Detect which cell encompasses the target text, then output its [X, Y] center coordinate. 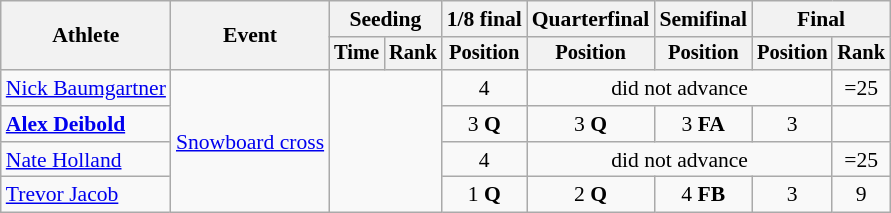
1/8 final [484, 19]
Seeding [385, 19]
2 Q [591, 195]
Quarterfinal [591, 19]
3 FA [703, 124]
4 FB [703, 195]
Athlete [86, 36]
Nick Baumgartner [86, 88]
Nate Holland [86, 160]
Snowboard cross [250, 141]
Alex Deibold [86, 124]
1 Q [484, 195]
Trevor Jacob [86, 195]
Semifinal [703, 19]
9 [861, 195]
Final [821, 19]
Event [250, 36]
Time [356, 54]
